Identify which cell holds the provided text, then report its (x, y) central coordinate. 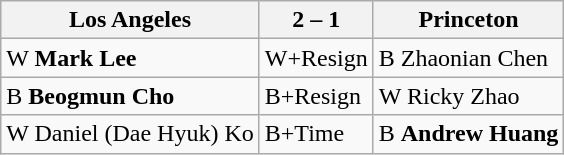
W Mark Lee (130, 58)
W Ricky Zhao (468, 96)
B Beogmun Cho (130, 96)
2 – 1 (316, 20)
B Zhaonian Chen (468, 58)
B Andrew Huang (468, 134)
B+Resign (316, 96)
Princeton (468, 20)
W+Resign (316, 58)
W Daniel (Dae Hyuk) Ko (130, 134)
Los Angeles (130, 20)
B+Time (316, 134)
